Find where the given text appears and provide that cell's center as (x, y) coordinate. 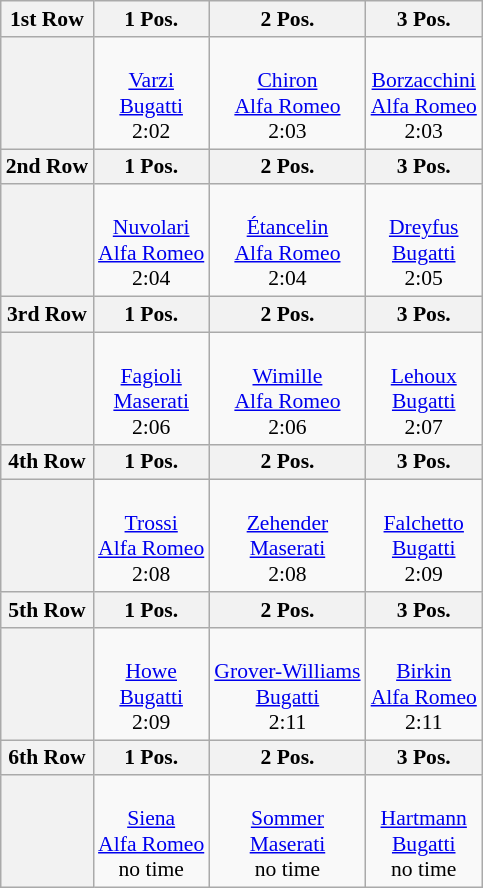
FagioliMaserati2:06 (151, 388)
SommerMaseratino time (287, 832)
WimilleAlfa Romeo2:06 (287, 388)
ZehenderMaserati2:08 (287, 536)
DreyfusBugatti2:05 (424, 241)
BorzacchiniAlfa Romeo2:03 (424, 93)
LehouxBugatti2:07 (424, 388)
HoweBugatti2:09 (151, 684)
VarziBugatti2:02 (151, 93)
Grover-WilliamsBugatti2:11 (287, 684)
1st Row (47, 19)
ÉtancelinAlfa Romeo2:04 (287, 241)
3rd Row (47, 315)
5th Row (47, 610)
FalchettoBugatti2:09 (424, 536)
4th Row (47, 462)
HartmannBugattino time (424, 832)
TrossiAlfa Romeo2:08 (151, 536)
6th Row (47, 758)
ChironAlfa Romeo2:03 (287, 93)
BirkinAlfa Romeo2:11 (424, 684)
NuvolariAlfa Romeo2:04 (151, 241)
2nd Row (47, 167)
SienaAlfa Romeono time (151, 832)
